Pinpoint the cell where the given text exists, returning its (x, y) midpoint coordinate. 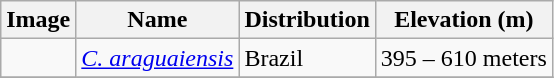
395 – 610 meters (464, 58)
Distribution (307, 20)
Elevation (m) (464, 20)
Image (38, 20)
Name (158, 20)
Brazil (307, 58)
C. araguaiensis (158, 58)
